Locate the cell with the specified text and output its (x, y) center coordinate. 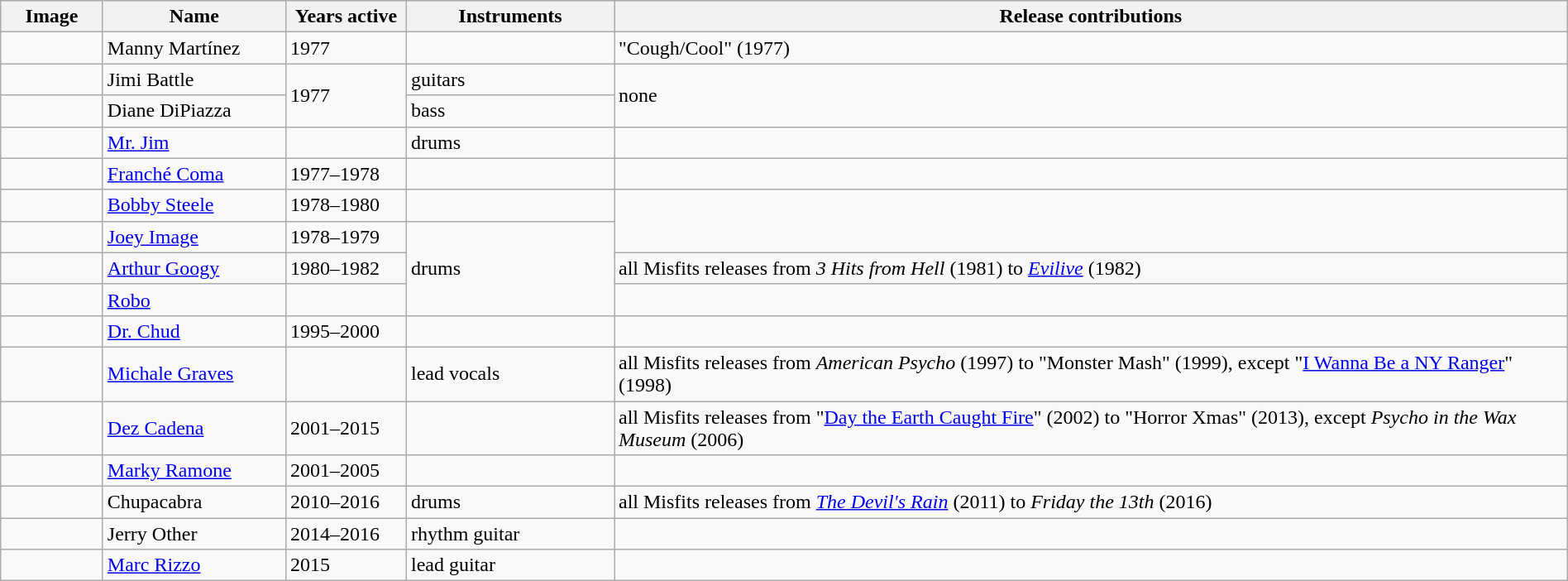
Mr. Jim (194, 142)
Name (194, 17)
Years active (346, 17)
all Misfits releases from The Devil's Rain (2011) to Friday the 13th (2016) (1090, 502)
2014–2016 (346, 534)
2001–2015 (346, 427)
Jimi Battle (194, 79)
Dez Cadena (194, 427)
Diane DiPiazza (194, 111)
Manny Martínez (194, 48)
Joey Image (194, 237)
1977–1978 (346, 174)
guitars (509, 79)
lead vocals (509, 374)
Jerry Other (194, 534)
rhythm guitar (509, 534)
1995–2000 (346, 331)
2001–2005 (346, 471)
Dr. Chud (194, 331)
1978–1979 (346, 237)
all Misfits releases from American Psycho (1997) to "Monster Mash" (1999), except "I Wanna Be a NY Ranger" (1998) (1090, 374)
1978–1980 (346, 205)
Marc Rizzo (194, 565)
all Misfits releases from 3 Hits from Hell (1981) to Evilive (1982) (1090, 268)
Arthur Googy (194, 268)
Release contributions (1090, 17)
1980–1982 (346, 268)
none (1090, 95)
Chupacabra (194, 502)
Image (52, 17)
"Cough/Cool" (1977) (1090, 48)
lead guitar (509, 565)
Michale Graves (194, 374)
bass (509, 111)
2015 (346, 565)
2010–2016 (346, 502)
Franché Coma (194, 174)
Bobby Steele (194, 205)
Robo (194, 300)
all Misfits releases from "Day the Earth Caught Fire" (2002) to "Horror Xmas" (2013), except Psycho in the Wax Museum (2006) (1090, 427)
Marky Ramone (194, 471)
Instruments (509, 17)
